Find where the given text appears and provide that cell's center as (X, Y) coordinate. 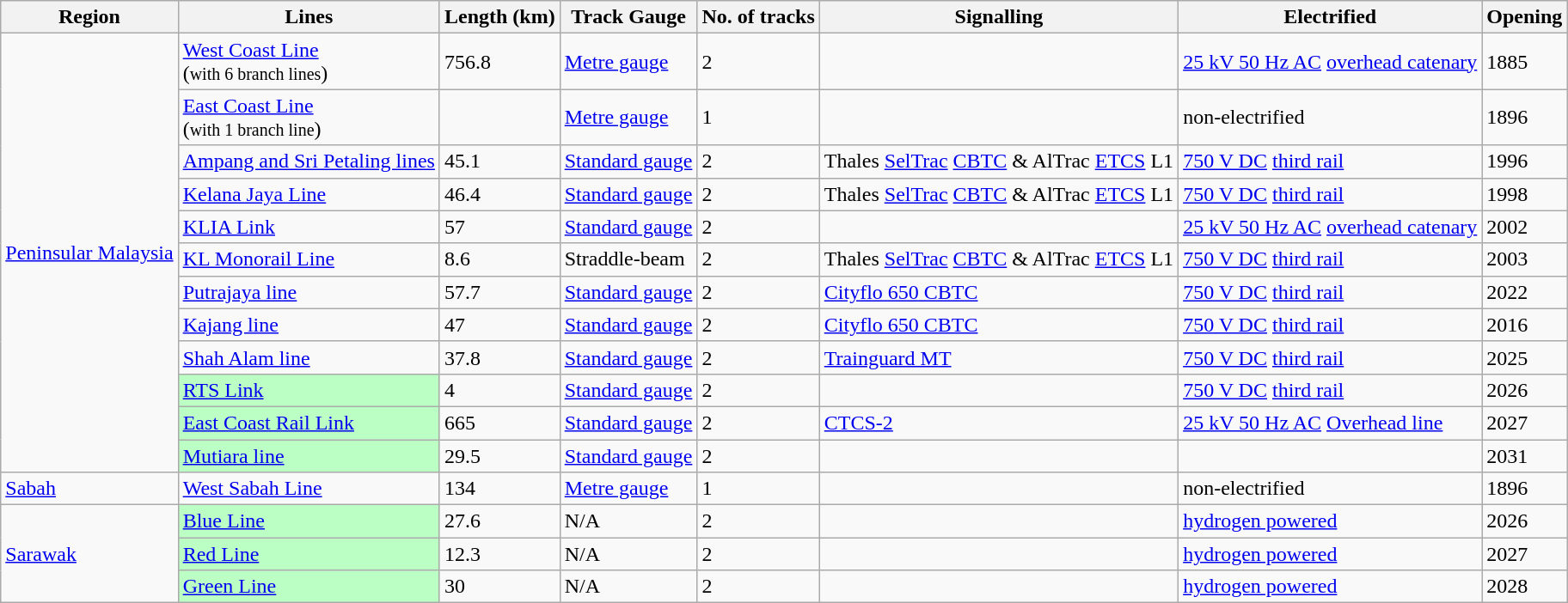
Track Gauge (628, 17)
29.5 (499, 456)
12.3 (499, 554)
Straddle-beam (628, 259)
1996 (1525, 161)
Sarawak (89, 554)
665 (499, 423)
2025 (1525, 357)
134 (499, 489)
No. of tracks (758, 17)
25 kV 50 Hz AC Overhead line (1331, 423)
Kelana Jaya Line (309, 194)
Putrajaya line (309, 292)
2031 (1525, 456)
Ampang and Sri Petaling lines (309, 161)
Lines (309, 17)
West Coast Line (with 6 branch lines) (309, 62)
Peninsular Malaysia (89, 253)
37.8 (499, 357)
4 (499, 390)
Electrified (1331, 17)
46.4 (499, 194)
57.7 (499, 292)
KL Monorail Line (309, 259)
RTS Link (309, 390)
47 (499, 325)
8.6 (499, 259)
Trainguard MT (999, 357)
Mutiara line (309, 456)
2022 (1525, 292)
Blue Line (309, 521)
Length (km) (499, 17)
1885 (1525, 62)
2028 (1525, 587)
Red Line (309, 554)
Region (89, 17)
1998 (1525, 194)
Kajang line (309, 325)
CTCS-2 (999, 423)
45.1 (499, 161)
2016 (1525, 325)
Shah Alam line (309, 357)
2003 (1525, 259)
Sabah (89, 489)
57 (499, 227)
30 (499, 587)
2002 (1525, 227)
KLIA Link (309, 227)
West Sabah Line (309, 489)
Signalling (999, 17)
East Coast Rail Link (309, 423)
27.6 (499, 521)
Opening (1525, 17)
East Coast Line (with 1 branch line) (309, 117)
Green Line (309, 587)
756.8 (499, 62)
